Detect which cell encompasses the target text, then output its (X, Y) center coordinate. 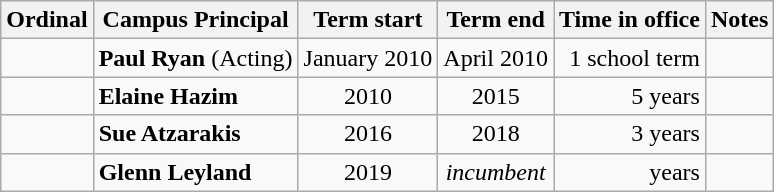
Paul Ryan (Acting) (196, 58)
Term end (496, 20)
Campus Principal (196, 20)
2016 (368, 134)
Notes (739, 20)
2018 (496, 134)
April 2010 (496, 58)
Sue Atzarakis (196, 134)
1 school term (630, 58)
Glenn Leyland (196, 172)
5 years (630, 96)
January 2010 (368, 58)
Term start (368, 20)
2019 (368, 172)
Elaine Hazim (196, 96)
incumbent (496, 172)
Time in office (630, 20)
years (630, 172)
3 years (630, 134)
Ordinal (47, 20)
2015 (496, 96)
2010 (368, 96)
